Pinpoint the cell where the given text exists, returning its [x, y] midpoint coordinate. 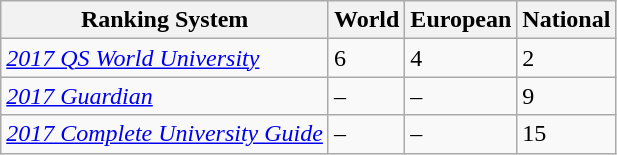
4 [461, 58]
2017 QS World University [165, 58]
6 [366, 58]
National [566, 20]
Ranking System [165, 20]
European [461, 20]
2 [566, 58]
2017 Guardian [165, 96]
15 [566, 134]
2017 Complete University Guide [165, 134]
9 [566, 96]
World [366, 20]
